Detect which cell encompasses the target text, then output its (x, y) center coordinate. 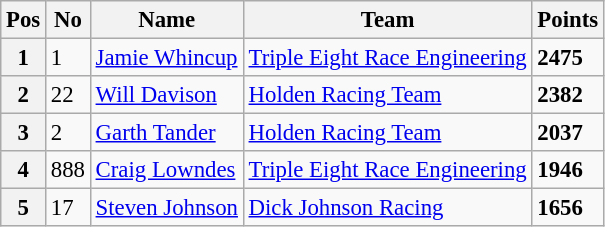
Name (166, 20)
Team (388, 20)
2475 (568, 58)
No (68, 20)
3 (24, 133)
1656 (568, 208)
Pos (24, 20)
Will Davison (166, 95)
888 (68, 170)
2037 (568, 133)
Steven Johnson (166, 208)
Craig Lowndes (166, 170)
1946 (568, 170)
Points (568, 20)
Jamie Whincup (166, 58)
4 (24, 170)
17 (68, 208)
2382 (568, 95)
22 (68, 95)
5 (24, 208)
Dick Johnson Racing (388, 208)
Garth Tander (166, 133)
